Detect which cell encompasses the target text, then output its (x, y) center coordinate. 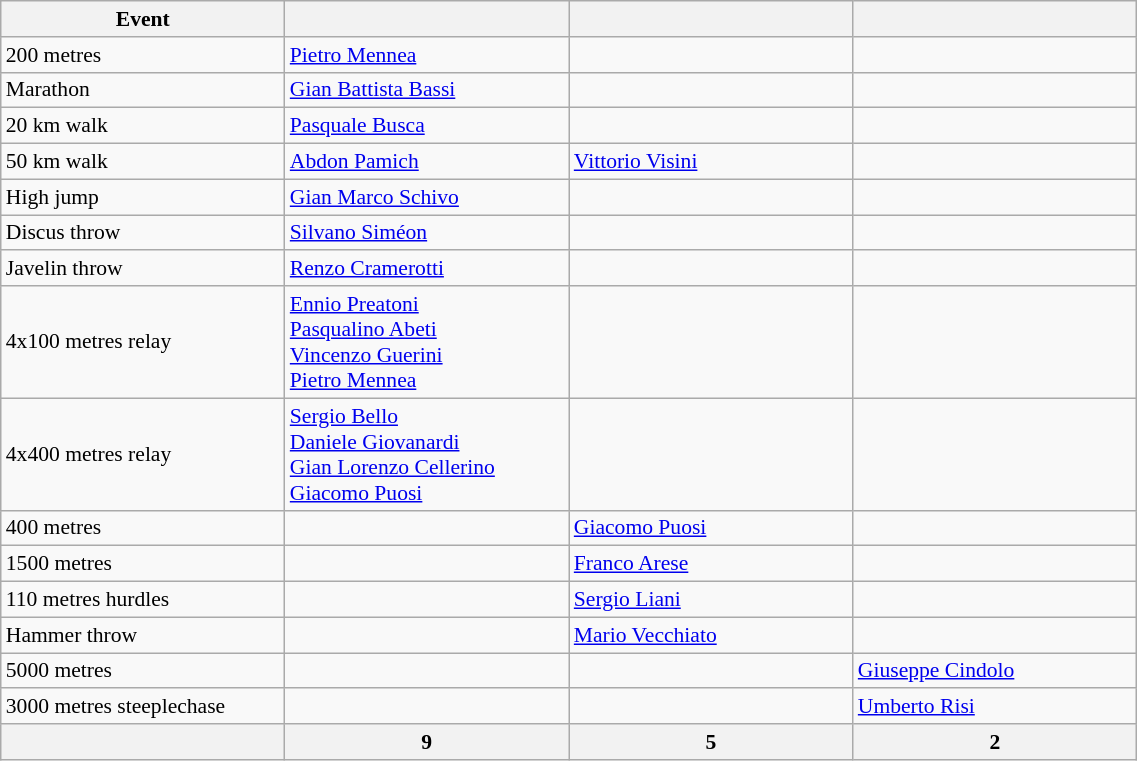
Silvano Siméon (427, 233)
3000 metres steeplechase (143, 707)
5000 metres (143, 671)
Umberto Risi (995, 707)
Marathon (143, 90)
9 (427, 742)
Pietro Mennea (427, 55)
1500 metres (143, 564)
2 (995, 742)
Renzo Cramerotti (427, 269)
Sergio BelloDaniele GiovanardiGian Lorenzo CellerinoGiacomo Puosi (427, 454)
Pasquale Busca (427, 126)
Gian Marco Schivo (427, 197)
5 (711, 742)
Javelin throw (143, 269)
Giacomo Puosi (711, 528)
Vittorio Visini (711, 162)
Franco Arese (711, 564)
Sergio Liani (711, 600)
Event (143, 19)
Ennio PreatoniPasqualino AbetiVincenzo GueriniPietro Mennea (427, 342)
20 km walk (143, 126)
Mario Vecchiato (711, 635)
Giuseppe Cindolo (995, 671)
High jump (143, 197)
110 metres hurdles (143, 600)
50 km walk (143, 162)
4x400 metres relay (143, 454)
200 metres (143, 55)
Gian Battista Bassi (427, 90)
Hammer throw (143, 635)
Discus throw (143, 233)
400 metres (143, 528)
4x100 metres relay (143, 342)
Abdon Pamich (427, 162)
